From the cell containing the given text, extract its center point as (X, Y) coordinate. 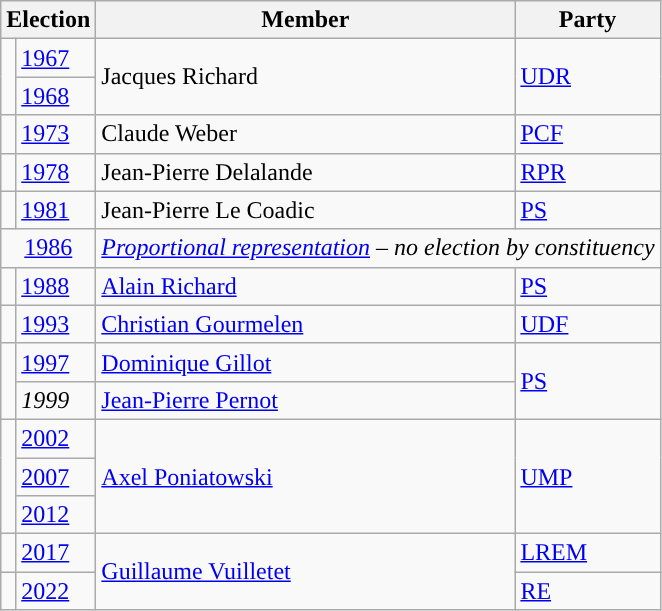
2002 (56, 438)
Jean-Pierre Pernot (306, 400)
Proportional representation – no election by constituency (378, 248)
Claude Weber (306, 134)
LREM (588, 553)
Axel Poniatowski (306, 476)
2022 (56, 591)
Guillaume Vuilletet (306, 572)
1993 (56, 324)
1997 (56, 362)
1967 (56, 58)
UDF (588, 324)
1988 (56, 286)
Election (48, 20)
Member (306, 20)
Alain Richard (306, 286)
2007 (56, 477)
Jean-Pierre Delalande (306, 172)
RE (588, 591)
2012 (56, 515)
1999 (56, 400)
1978 (56, 172)
UDR (588, 77)
Christian Gourmelen (306, 324)
Jacques Richard (306, 77)
Dominique Gillot (306, 362)
2017 (56, 553)
RPR (588, 172)
1986 (48, 248)
1968 (56, 96)
PCF (588, 134)
Jean-Pierre Le Coadic (306, 210)
1981 (56, 210)
UMP (588, 476)
Party (588, 20)
1973 (56, 134)
